Find where the given text appears and provide that cell's center as (x, y) coordinate. 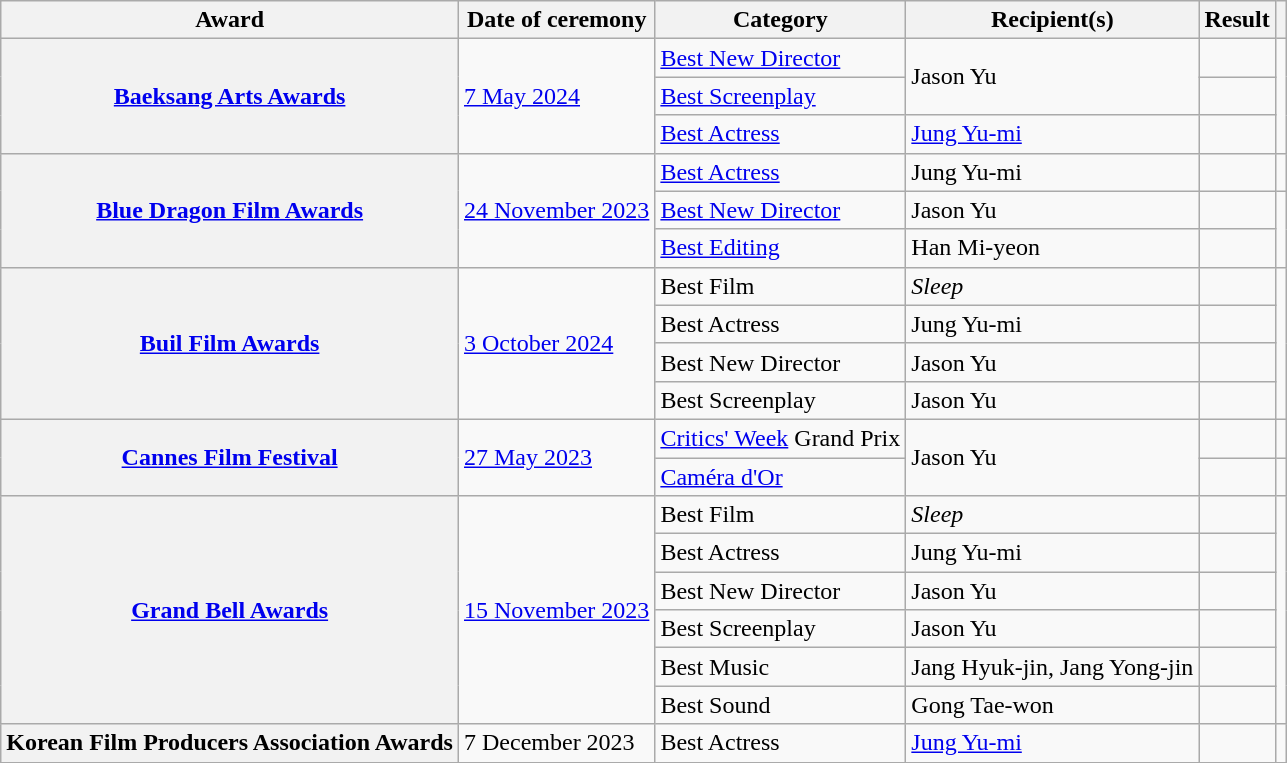
Buil Film Awards (230, 343)
15 November 2023 (556, 610)
Gong Tae-won (1052, 705)
24 November 2023 (556, 210)
27 May 2023 (556, 457)
Best Sound (780, 705)
Baeksang Arts Awards (230, 96)
3 October 2024 (556, 343)
7 December 2023 (556, 743)
7 May 2024 (556, 96)
Best Music (780, 667)
Blue Dragon Film Awards (230, 210)
Critics' Week Grand Prix (780, 438)
Recipient(s) (1052, 20)
Result (1237, 20)
Grand Bell Awards (230, 610)
Cannes Film Festival (230, 457)
Caméra d'Or (780, 477)
Korean Film Producers Association Awards (230, 743)
Award (230, 20)
Best Editing (780, 248)
Jang Hyuk-jin, Jang Yong-jin (1052, 667)
Category (780, 20)
Han Mi-yeon (1052, 248)
Date of ceremony (556, 20)
